Return [X, Y] of the center of cell containing provided text 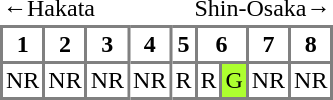
8 [312, 43]
7 [270, 43]
1 [22, 43]
4 [151, 43]
2 [66, 43]
G [235, 80]
3 [109, 43]
5 [184, 43]
6 [222, 43]
